Detect which cell encompasses the target text, then output its (X, Y) center coordinate. 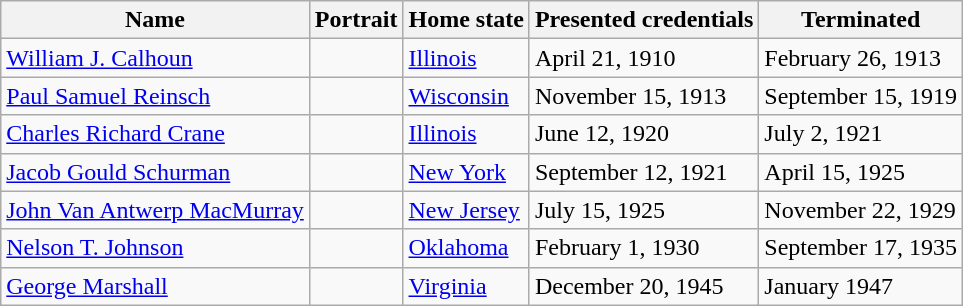
April 21, 1910 (644, 58)
Portrait (356, 20)
Name (156, 20)
September 17, 1935 (861, 248)
December 20, 1945 (644, 286)
Nelson T. Johnson (156, 248)
February 26, 1913 (861, 58)
September 12, 1921 (644, 172)
Wisconsin (466, 96)
William J. Calhoun (156, 58)
New Jersey (466, 210)
September 15, 1919 (861, 96)
Charles Richard Crane (156, 134)
April 15, 1925 (861, 172)
February 1, 1930 (644, 248)
John Van Antwerp MacMurray (156, 210)
Jacob Gould Schurman (156, 172)
July 2, 1921 (861, 134)
November 22, 1929 (861, 210)
New York (466, 172)
Home state (466, 20)
January 1947 (861, 286)
July 15, 1925 (644, 210)
Oklahoma (466, 248)
George Marshall (156, 286)
November 15, 1913 (644, 96)
Terminated (861, 20)
Virginia (466, 286)
Presented credentials (644, 20)
Paul Samuel Reinsch (156, 96)
June 12, 1920 (644, 134)
